Scan for the cell matching the given text and deliver its [x, y] coordinate at center. 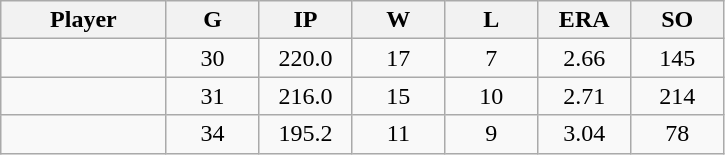
Player [84, 20]
34 [212, 134]
L [492, 20]
7 [492, 58]
220.0 [306, 58]
216.0 [306, 96]
11 [398, 134]
145 [678, 58]
3.04 [584, 134]
15 [398, 96]
214 [678, 96]
17 [398, 58]
78 [678, 134]
9 [492, 134]
31 [212, 96]
IP [306, 20]
195.2 [306, 134]
2.71 [584, 96]
SO [678, 20]
ERA [584, 20]
30 [212, 58]
10 [492, 96]
G [212, 20]
W [398, 20]
2.66 [584, 58]
